Identify which cell holds the provided text, then report its [X, Y] central coordinate. 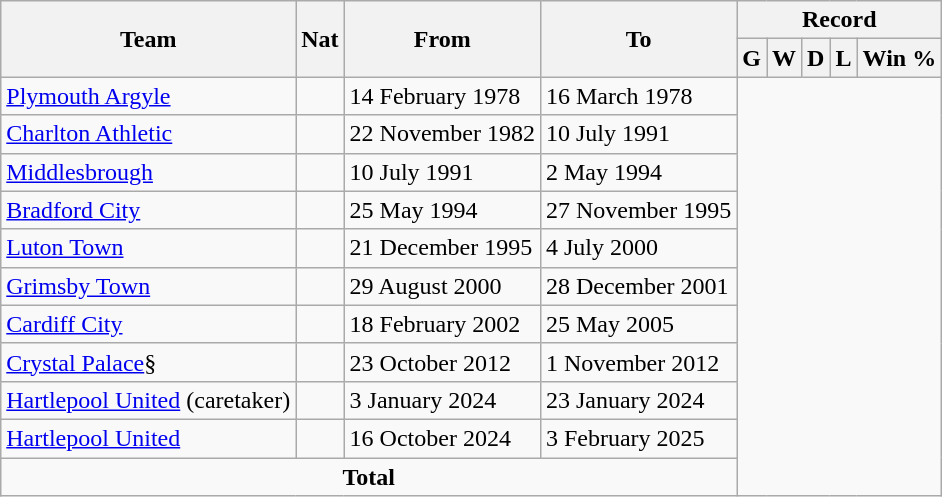
16 October 2024 [442, 438]
28 December 2001 [638, 286]
To [638, 39]
Charlton Athletic [148, 134]
D [816, 58]
Team [148, 39]
Crystal Palace§ [148, 362]
Win % [900, 58]
16 March 1978 [638, 96]
14 February 1978 [442, 96]
W [784, 58]
21 December 1995 [442, 248]
1 November 2012 [638, 362]
Grimsby Town [148, 286]
22 November 1982 [442, 134]
18 February 2002 [442, 324]
Total [369, 477]
3 February 2025 [638, 438]
From [442, 39]
25 May 1994 [442, 210]
23 January 2024 [638, 400]
27 November 1995 [638, 210]
25 May 2005 [638, 324]
G [752, 58]
Plymouth Argyle [148, 96]
Middlesbrough [148, 172]
Bradford City [148, 210]
Luton Town [148, 248]
23 October 2012 [442, 362]
3 January 2024 [442, 400]
Hartlepool United [148, 438]
Cardiff City [148, 324]
Hartlepool United (caretaker) [148, 400]
4 July 2000 [638, 248]
2 May 1994 [638, 172]
29 August 2000 [442, 286]
Record [840, 20]
Nat [320, 39]
L [844, 58]
